Search for the cell housing the specified text and yield its (X, Y) center coordinate. 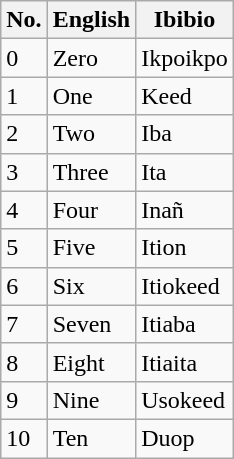
2 (24, 134)
Four (91, 210)
Ition (185, 248)
1 (24, 96)
No. (24, 20)
10 (24, 438)
One (91, 96)
9 (24, 400)
Zero (91, 58)
Inañ (185, 210)
Seven (91, 324)
Two (91, 134)
4 (24, 210)
3 (24, 172)
5 (24, 248)
8 (24, 362)
7 (24, 324)
English (91, 20)
Duop (185, 438)
Ibibio (185, 20)
Keed (185, 96)
Itiokeed (185, 286)
Eight (91, 362)
Five (91, 248)
Ikpoikpo (185, 58)
Itiaita (185, 362)
Three (91, 172)
Six (91, 286)
Ten (91, 438)
6 (24, 286)
Usokeed (185, 400)
Itiaba (185, 324)
Ita (185, 172)
Iba (185, 134)
0 (24, 58)
Nine (91, 400)
